Determine the [x, y] coordinate at the center of the cell enclosing the given text.  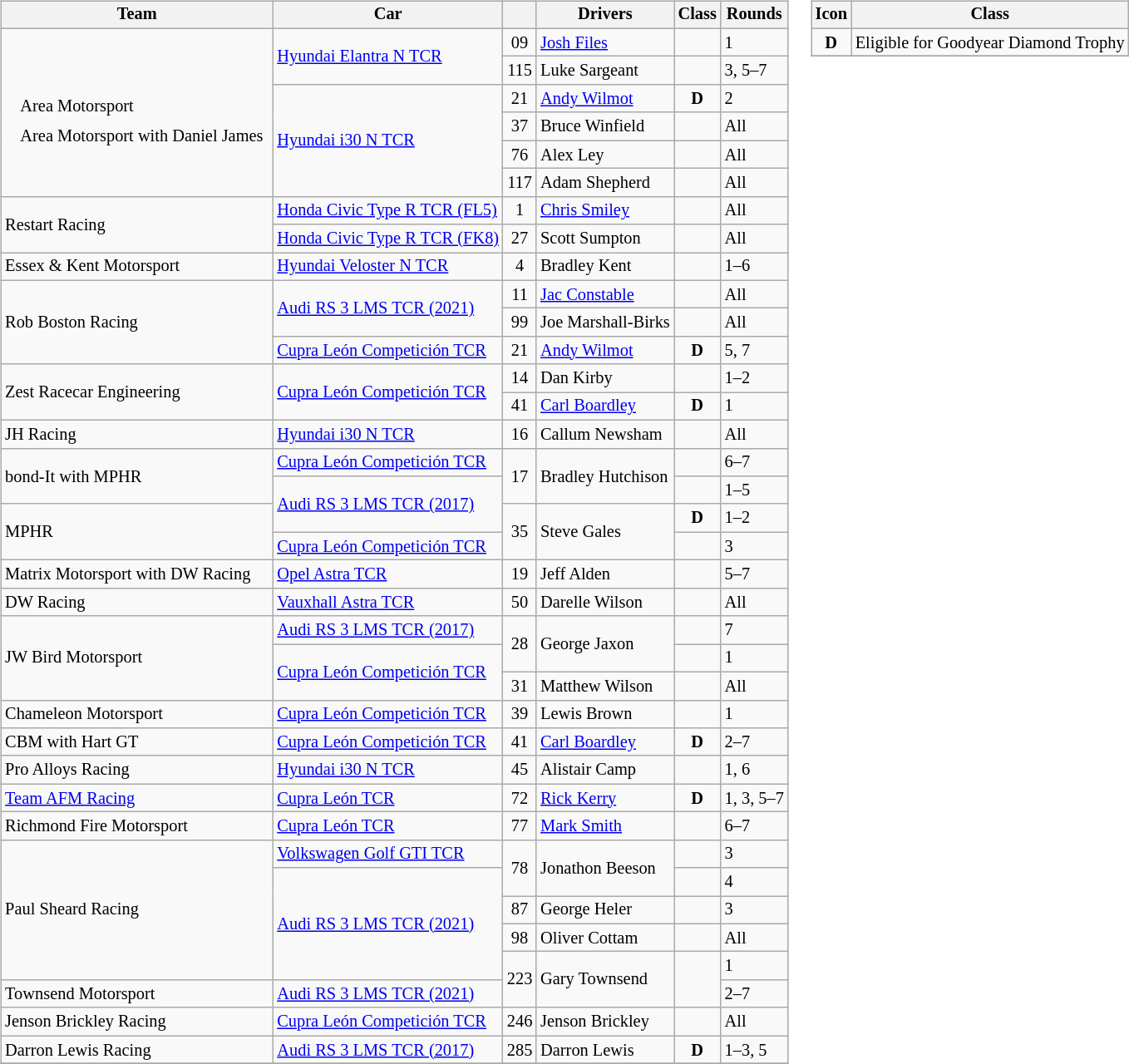
Bruce Winfield [605, 126]
19 [520, 574]
Richmond Fire Motorsport [136, 826]
Icon [831, 15]
16 [520, 434]
Jeff Alden [605, 574]
87 [520, 910]
Rob Boston Racing [136, 323]
Oliver Cottam [605, 938]
Vauxhall Astra TCR [387, 602]
Adam Shepherd [605, 183]
Joe Marshall-Birks [605, 323]
35 [520, 532]
Josh Files [605, 42]
Darelle Wilson [605, 602]
Jac Constable [605, 294]
Bradley Kent [605, 267]
99 [520, 323]
31 [520, 686]
5, 7 [755, 351]
JH Racing [136, 434]
Area Motorsport [141, 106]
JW Bird Motorsport [136, 658]
7 [755, 630]
28 [520, 643]
77 [520, 826]
Zest Racecar Engineering [136, 392]
Chris Smiley [605, 210]
14 [520, 378]
Chameleon Motorsport [136, 714]
Eligible for Goodyear Diamond Trophy [990, 42]
Mark Smith [605, 826]
Jenson Brickley [605, 1022]
39 [520, 714]
Matrix Motorsport with DW Racing [136, 574]
Pro Alloys Racing [136, 770]
3, 5–7 [755, 71]
Dan Kirby [605, 378]
Gary Townsend [605, 979]
115 [520, 71]
37 [520, 126]
Restart Racing [136, 224]
Rounds [755, 15]
1–5 [755, 490]
246 [520, 1022]
Volkswagen Golf GTI TCR [387, 854]
Alistair Camp [605, 770]
Scott Sumpton [605, 239]
Jenson Brickley Racing [136, 1022]
11 [520, 294]
Team AFM Racing [136, 798]
117 [520, 183]
Paul Sheard Racing [136, 909]
1–6 [755, 267]
285 [520, 1050]
27 [520, 239]
Townsend Motorsport [136, 994]
Team [136, 15]
Alex Ley [605, 155]
1, 3, 5–7 [755, 798]
1–3, 5 [755, 1050]
DW Racing [136, 602]
George Jaxon [605, 643]
Luke Sargeant [605, 71]
223 [520, 979]
2 [755, 99]
Area Motorsport with Daniel James [141, 135]
CBM with Hart GT [136, 742]
Darron Lewis [605, 1050]
Essex & Kent Motorsport [136, 267]
5–7 [755, 574]
Hyundai Elantra N TCR [387, 57]
45 [520, 770]
Honda Civic Type R TCR (FK8) [387, 239]
Jonathon Beeson [605, 868]
98 [520, 938]
76 [520, 155]
Opel Astra TCR [387, 574]
bond-It with MPHR [136, 475]
Hyundai Veloster N TCR [387, 267]
17 [520, 475]
Honda Civic Type R TCR (FL5) [387, 210]
Callum Newsham [605, 434]
72 [520, 798]
Steve Gales [605, 532]
Drivers [605, 15]
09 [520, 42]
Matthew Wilson [605, 686]
1, 6 [755, 770]
78 [520, 868]
Area Motorsport Area Motorsport with Daniel James [136, 112]
MPHR [136, 532]
Lewis Brown [605, 714]
Bradley Hutchison [605, 475]
50 [520, 602]
Darron Lewis Racing [136, 1050]
Rick Kerry [605, 798]
George Heler [605, 910]
Car [387, 15]
